Determine the (x, y) coordinate at the center of the cell enclosing the given text.  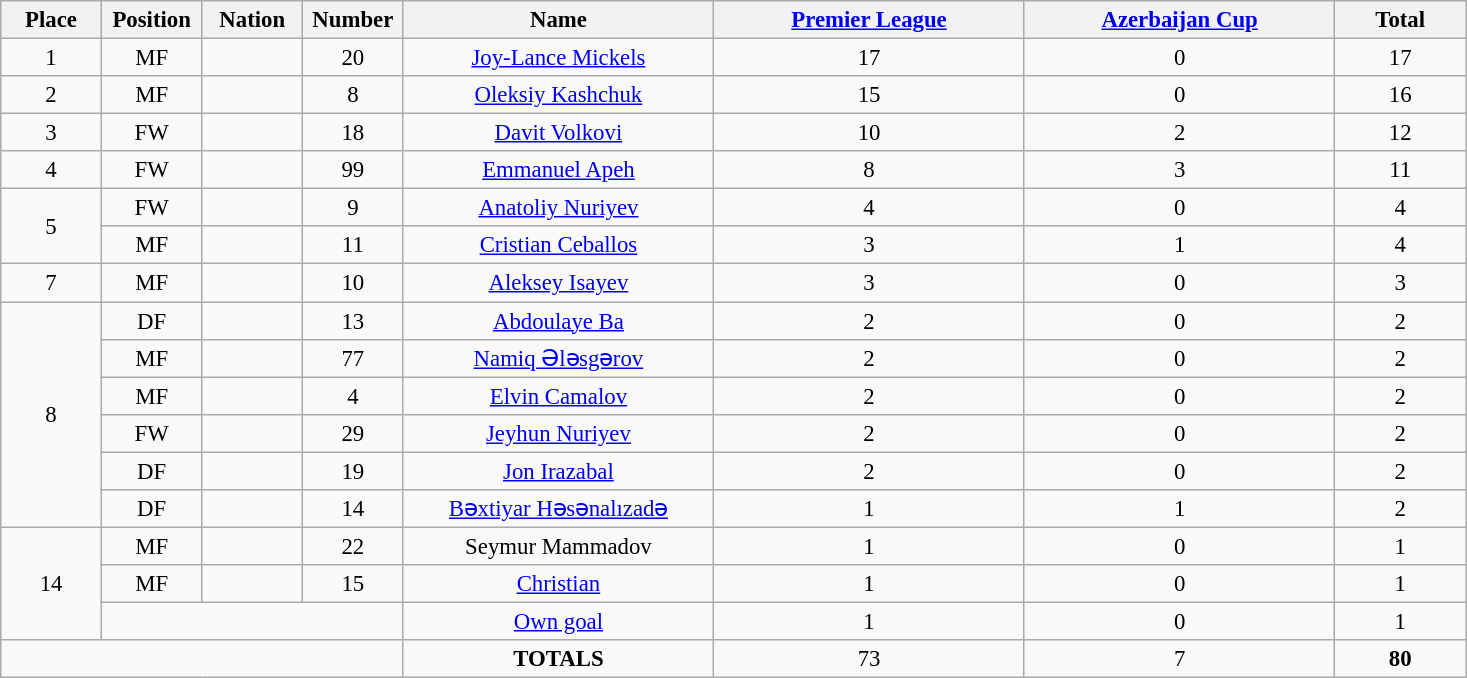
Jeyhun Nuriyev (558, 433)
77 (354, 358)
12 (1400, 133)
19 (354, 471)
Seymur Mammadov (558, 546)
13 (354, 321)
20 (354, 58)
Position (152, 20)
Own goal (558, 621)
9 (354, 208)
Total (1400, 20)
29 (354, 433)
Davit Volkovi (558, 133)
Bəxtiyar Həsənalızadə (558, 509)
Christian (558, 584)
5 (52, 226)
Nation (252, 20)
Place (52, 20)
Jon Irazabal (558, 471)
Azerbaijan Cup (1180, 20)
80 (1400, 659)
Elvin Camalov (558, 396)
99 (354, 170)
Number (354, 20)
22 (354, 546)
16 (1400, 95)
Name (558, 20)
73 (870, 659)
Premier League (870, 20)
Oleksiy Kashchuk (558, 95)
18 (354, 133)
Namiq Ələsgərov (558, 358)
Cristian Ceballos (558, 245)
Anatoliy Nuriyev (558, 208)
Joy-Lance Mickels (558, 58)
Abdoulaye Ba (558, 321)
Aleksey Isayev (558, 283)
Emmanuel Apeh (558, 170)
TOTALS (558, 659)
